Find where the given text appears and provide that cell's center as [x, y] coordinate. 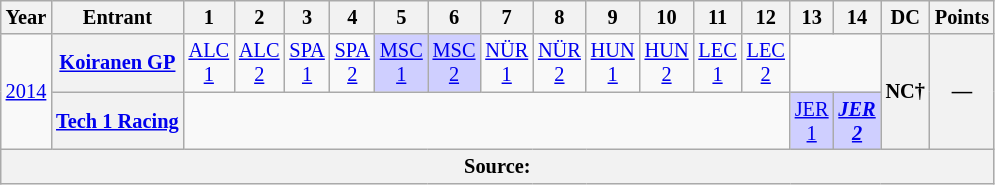
NC† [906, 92]
Entrant [117, 17]
LEC2 [766, 63]
Points [962, 17]
14 [856, 17]
MSC2 [454, 63]
8 [560, 17]
7 [506, 17]
MSC1 [402, 63]
3 [306, 17]
Tech 1 Racing [117, 121]
LEC1 [717, 63]
HUN2 [667, 63]
6 [454, 17]
JER1 [812, 121]
Koiranen GP [117, 63]
HUN1 [613, 63]
ALC2 [259, 63]
SPA1 [306, 63]
DC [906, 17]
13 [812, 17]
Source: [498, 166]
1 [209, 17]
ALC1 [209, 63]
5 [402, 17]
Year [26, 17]
NÜR2 [560, 63]
2 [259, 17]
JER2 [856, 121]
2014 [26, 92]
12 [766, 17]
4 [352, 17]
NÜR1 [506, 63]
— [962, 92]
10 [667, 17]
SPA2 [352, 63]
11 [717, 17]
9 [613, 17]
